Pinpoint the cell where the given text exists, returning its [x, y] midpoint coordinate. 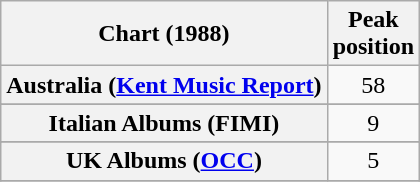
9 [373, 123]
Australia (Kent Music Report) [164, 85]
Peakposition [373, 34]
58 [373, 85]
Italian Albums (FIMI) [164, 123]
Chart (1988) [164, 34]
5 [373, 161]
UK Albums (OCC) [164, 161]
